Find where the given text appears and provide that cell's center as (x, y) coordinate. 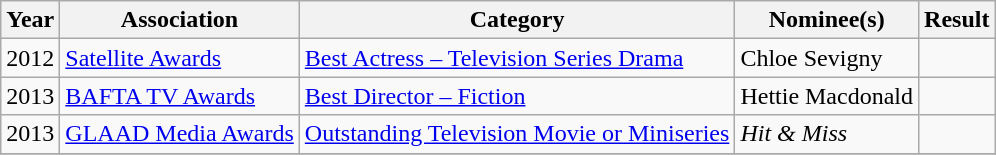
Outstanding Television Movie or Miniseries (517, 134)
Best Actress – Television Series Drama (517, 58)
Satellite Awards (180, 58)
BAFTA TV Awards (180, 96)
Result (957, 20)
Category (517, 20)
Chloe Sevigny (827, 58)
GLAAD Media Awards (180, 134)
Best Director – Fiction (517, 96)
Hettie Macdonald (827, 96)
Nominee(s) (827, 20)
Year (30, 20)
Hit & Miss (827, 134)
Association (180, 20)
2012 (30, 58)
